For the text-containing cell, return its midpoint in (X, Y) coordinate format. 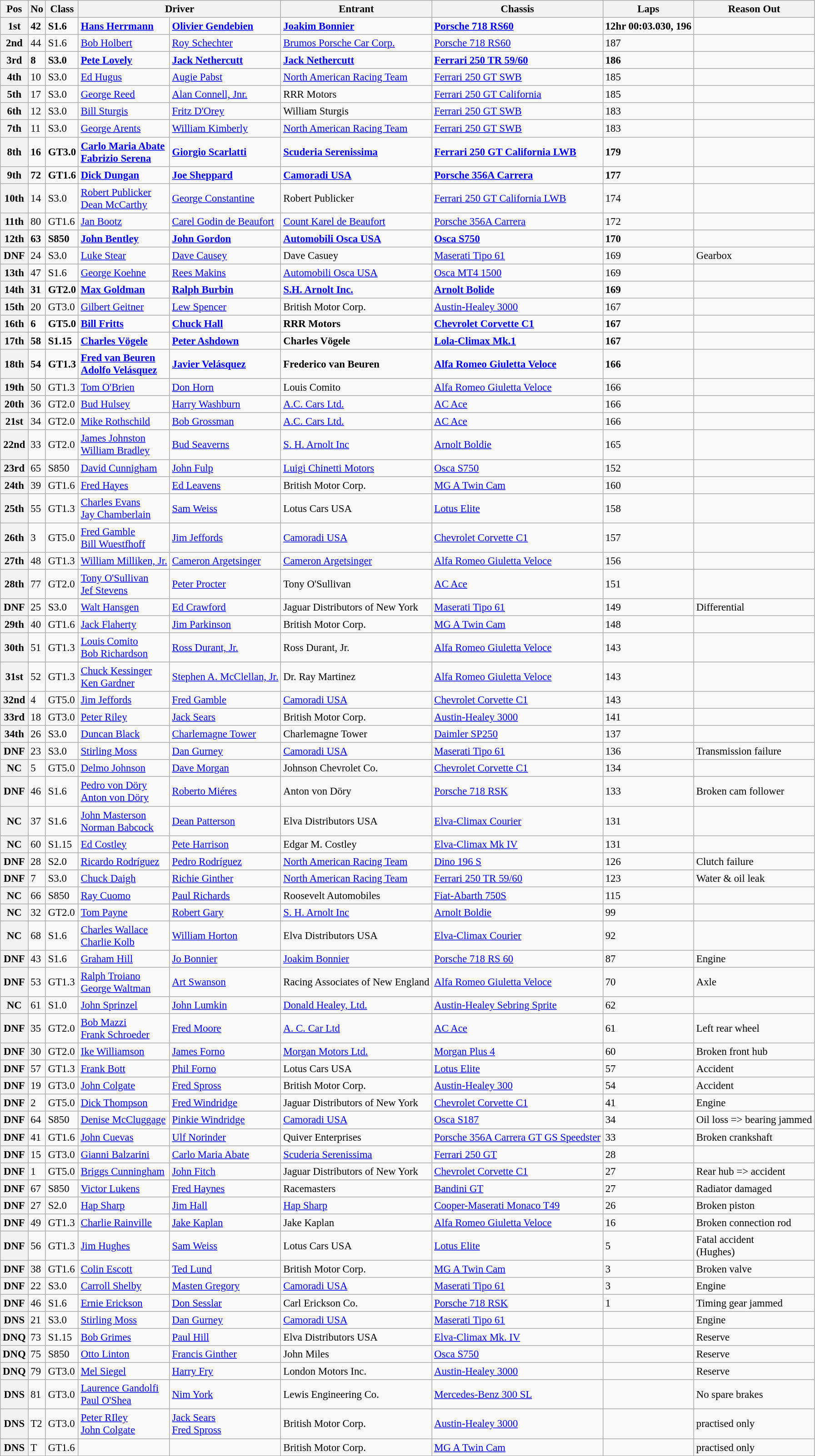
65 (37, 468)
170 (648, 239)
44 (37, 43)
Ricardo Rodríguez (124, 861)
Gianni Balzarini (124, 1154)
Left rear wheel (754, 1029)
20th (15, 404)
14 (37, 198)
3rd (15, 60)
A. C. Car Ltd (356, 1029)
Jack Flaherty (124, 624)
31st (15, 677)
149 (648, 607)
Robert Publicker Dean McCarthy (124, 198)
23rd (15, 468)
157 (648, 538)
Reason Out (754, 9)
Don Horn (225, 388)
Charlie Rainville (124, 1222)
Ed Crawford (225, 607)
James Forno (225, 1052)
151 (648, 584)
16th (15, 324)
Ed Costley (124, 844)
17th (15, 341)
13th (15, 273)
Laps (648, 9)
63 (37, 239)
73 (37, 1337)
9th (15, 175)
174 (648, 198)
Gilbert Geitner (124, 307)
56 (37, 1246)
11 (37, 129)
Jim Hughes (124, 1246)
No spare brakes (754, 1395)
27th (15, 561)
Johnson Chevrolet Co. (356, 768)
77 (37, 584)
Peter RIley John Colgate (124, 1424)
Chuck Hall (225, 324)
Fiat-Abarth 750S (517, 895)
17 (37, 94)
Arnolt Bolide (517, 290)
67 (37, 1188)
Dave Causey (225, 256)
21st (15, 422)
Delmo Johnson (124, 768)
Tony O'Sullivan (356, 584)
Tony O'Sullivan Jef Stevens (124, 584)
137 (648, 734)
4 (37, 700)
Luke Stear (124, 256)
12th (15, 239)
186 (648, 60)
58 (37, 341)
Walt Hansgen (124, 607)
Fred Hayes (124, 485)
Pedro von Döry Anton von Döry (124, 791)
92 (648, 936)
Anton von Döry (356, 791)
32 (37, 913)
123 (648, 878)
158 (648, 508)
Olivier Gendebien (225, 26)
23 (37, 751)
8 (37, 60)
47 (37, 273)
Ted Lund (225, 1269)
Fred van Beuren Adolfo Velásquez (124, 364)
No (37, 9)
Peter Riley (124, 717)
11th (15, 221)
John Lumkin (225, 1005)
50 (37, 388)
Jim Parkinson (225, 624)
Don Sesslar (225, 1303)
Augie Pabst (225, 77)
George Arents (124, 129)
68 (37, 936)
John Sprinzel (124, 1005)
12hr 00:03.030, 196 (648, 26)
19th (15, 388)
William Milliken, Jr. (124, 561)
Laurence Gandolfi Paul O'Shea (124, 1395)
25 (37, 607)
Elva-Climax Mk IV (517, 844)
Javier Velásquez (225, 364)
Ferrari 250 GT (517, 1154)
Austin-Healey Sebring Sprite (517, 1005)
Giorgio Scarlatti (225, 152)
Phil Forno (225, 1069)
Max Goldman (124, 290)
39 (37, 485)
Colin Escott (124, 1269)
42 (37, 26)
179 (648, 152)
Clutch failure (754, 861)
Ray Cuomo (124, 895)
John Colgate (124, 1086)
Tom O'Brien (124, 388)
25th (15, 508)
Fred Gamble Bill Wuestfhoff (124, 538)
Paul Richards (225, 895)
Ulf Norinder (225, 1137)
Elva-Climax Mk. IV (517, 1337)
51 (37, 648)
87 (648, 959)
Peter Ashdown (225, 341)
Quiver Enterprises (356, 1137)
Count Karel de Beaufort (356, 221)
29th (15, 624)
99 (648, 913)
Ike Williamson (124, 1052)
Racemasters (356, 1188)
Ed Leavens (225, 485)
2nd (15, 43)
Broken cam follower (754, 791)
Differential (754, 607)
165 (648, 445)
Water & oil leak (754, 878)
George Koehne (124, 273)
Ralph Troiano George Waltman (124, 982)
66 (37, 895)
Charles Wallace Charlie Kolb (124, 936)
Rear hub => accident (754, 1171)
14th (15, 290)
Pete Lovely (124, 60)
Luigi Chinetti Motors (356, 468)
Bob Grossman (225, 422)
Bob Grimes (124, 1337)
Driver (180, 9)
126 (648, 861)
Mike Rothschild (124, 422)
John Masterson Norman Babcock (124, 821)
Francis Ginther (225, 1354)
36 (37, 404)
Fred Moore (225, 1029)
George Reed (124, 94)
5th (15, 94)
160 (648, 485)
William Horton (225, 936)
Carlo Maria Abate (225, 1154)
Louis Comito Bob Richardson (124, 648)
Jack Sears (225, 717)
Dean Patterson (225, 821)
Fred Windridge (225, 1103)
79 (37, 1372)
S.H. Arnolt Inc. (356, 290)
37 (37, 821)
Graham Hill (124, 959)
James Johnston William Bradley (124, 445)
22nd (15, 445)
24 (37, 256)
Stephen A. McClellan, Jr. (225, 677)
Morgan Plus 4 (517, 1052)
1st (15, 26)
Frederico van Beuren (356, 364)
Nim York (225, 1395)
Dick Dungan (124, 175)
Dick Thompson (124, 1103)
Racing Associates of New England (356, 982)
152 (648, 468)
21 (37, 1320)
187 (648, 43)
William Kimberly (225, 129)
34th (15, 734)
8th (15, 152)
Charles Evans Jay Chamberlain (124, 508)
48 (37, 561)
4th (15, 77)
172 (648, 221)
John Bentley (124, 239)
Ralph Burbin (225, 290)
Ferrari 250 GT California (517, 94)
Class (62, 9)
10th (15, 198)
55 (37, 508)
Tom Payne (124, 913)
148 (648, 624)
Pinkie Windridge (225, 1120)
Rees Makins (225, 273)
Jim Hall (225, 1206)
Lew Spencer (225, 307)
Radiator damaged (754, 1188)
Robert Publicker (356, 198)
52 (37, 677)
22 (37, 1286)
Frank Bott (124, 1069)
6th (15, 111)
Carl Erickson Co. (356, 1303)
Timing gear jammed (754, 1303)
T (37, 1447)
Briggs Cunningham (124, 1171)
53 (37, 982)
Denise McCluggage (124, 1120)
43 (37, 959)
Bill Fritts (124, 324)
Osca MT4 1500 (517, 273)
Fred Haynes (225, 1188)
18th (15, 364)
Mel Siegel (124, 1372)
115 (648, 895)
Broken front hub (754, 1052)
Harry Washburn (225, 404)
Lola-Climax Mk.1 (517, 341)
28th (15, 584)
2 (37, 1103)
Dr. Ray Martinez (356, 677)
31 (37, 290)
141 (648, 717)
Peter Procter (225, 584)
134 (648, 768)
15th (15, 307)
Robert Gary (225, 913)
12 (37, 111)
Paul Hill (225, 1337)
Chuck Daigh (124, 878)
Chuck Kessinger Ken Gardner (124, 677)
40 (37, 624)
Art Swanson (225, 982)
72 (37, 175)
30 (37, 1052)
Bob Holbert (124, 43)
Masten Gregory (225, 1286)
Louis Comito (356, 388)
133 (648, 791)
32nd (15, 700)
Otto Linton (124, 1354)
Fred Gamble (225, 700)
18 (37, 717)
Porsche 356A Carrera GT GS Speedster (517, 1137)
Broken crankshaft (754, 1137)
Transmission failure (754, 751)
John Gordon (225, 239)
Morgan Motors Ltd. (356, 1052)
Pete Harrison (225, 844)
Broken piston (754, 1206)
Dino 196 S (517, 861)
80 (37, 221)
Austin-Healey 300 (517, 1086)
Victor Lukens (124, 1188)
Bud Seaverns (225, 445)
Jan Bootz (124, 221)
John Fulp (225, 468)
64 (37, 1120)
Broken valve (754, 1269)
Roosevelt Automobiles (356, 895)
Bud Hulsey (124, 404)
38 (37, 1269)
62 (648, 1005)
Lewis Engineering Co. (356, 1395)
Richie Ginther (225, 878)
S1.0 (62, 1005)
Fatal accident(Hughes) (754, 1246)
London Motors Inc. (356, 1372)
Dave Casuey (356, 256)
136 (648, 751)
7th (15, 129)
75 (37, 1354)
Joe Sheppard (225, 175)
Ernie Erickson (124, 1303)
Hans Herrmann (124, 26)
Porsche 718 RS 60 (517, 959)
30th (15, 648)
156 (648, 561)
Carel Godin de Beaufort (225, 221)
Jo Bonnier (225, 959)
7 (37, 878)
Mercedes-Benz 300 SL (517, 1395)
Roberto Miéres (225, 791)
Osca S187 (517, 1120)
Carroll Shelby (124, 1286)
Daimler SP250 (517, 734)
Jack Sears Fred Spross (225, 1424)
10 (37, 77)
Duncan Black (124, 734)
49 (37, 1222)
Edgar M. Costley (356, 844)
John Cuevas (124, 1137)
Bandini GT (517, 1188)
Pedro Rodríguez (225, 861)
20 (37, 307)
John Miles (356, 1354)
6 (37, 324)
19 (37, 1086)
81 (37, 1395)
Alan Connell, Jnr. (225, 94)
35 (37, 1029)
Carlo Maria Abate Fabrizio Serena (124, 152)
Axle (754, 982)
David Cunnigham (124, 468)
Donald Healey, Ltd. (356, 1005)
Bill Sturgis (124, 111)
Chassis (517, 9)
John Fitch (225, 1171)
Bob Mazzi Frank Schroeder (124, 1029)
Pos (15, 9)
Gearbox (754, 256)
Entrant (356, 9)
Dave Morgan (225, 768)
Harry Fry (225, 1372)
24th (15, 485)
26th (15, 538)
Fritz D'Orey (225, 111)
Oil loss => bearing jammed (754, 1120)
Broken connection rod (754, 1222)
Fred Spross (225, 1086)
177 (648, 175)
Brumos Porsche Car Corp. (356, 43)
Roy Schechter (225, 43)
William Sturgis (356, 111)
T2 (37, 1424)
70 (648, 982)
Cooper-Maserati Monaco T49 (517, 1206)
15 (37, 1154)
33rd (15, 717)
George Constantine (225, 198)
Ed Hugus (124, 77)
